Return [X, Y] of the center of cell containing provided text 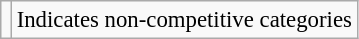
Indicates non-competitive categories [184, 20]
